For the text-containing cell, return its midpoint in [x, y] coordinate format. 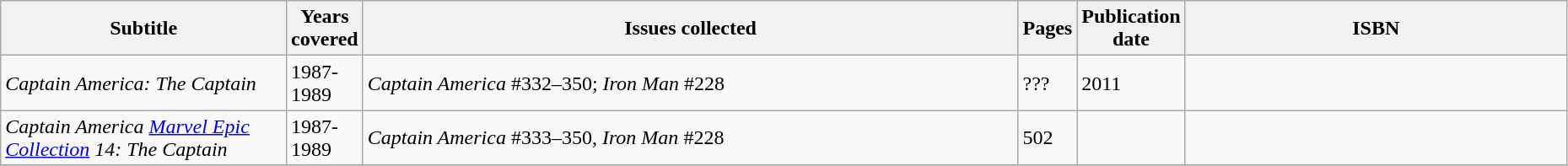
ISBN [1376, 29]
502 [1048, 138]
Years covered [326, 29]
Captain America #333–350, Iron Man #228 [690, 138]
Pages [1048, 29]
Captain America: The Captain [143, 83]
Captain America #332–350; Iron Man #228 [690, 83]
Issues collected [690, 29]
2011 [1131, 83]
Captain America Marvel Epic Collection 14: The Captain [143, 138]
Subtitle [143, 29]
??? [1048, 83]
Publication date [1131, 29]
